Find where the given text appears and provide that cell's center as (X, Y) coordinate. 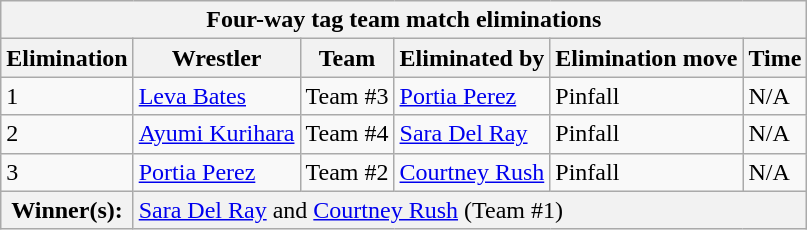
Sara Del Ray (472, 134)
2 (67, 134)
Elimination (67, 58)
Four-way tag team match eliminations (404, 20)
Courtney Rush (472, 172)
Leva Bates (216, 96)
Team #4 (347, 134)
Team (347, 58)
Winner(s): (67, 210)
Time (775, 58)
Team #3 (347, 96)
Eliminated by (472, 58)
Wrestler (216, 58)
Team #2 (347, 172)
1 (67, 96)
Ayumi Kurihara (216, 134)
Sara Del Ray and Courtney Rush (Team #1) (470, 210)
3 (67, 172)
Elimination move (646, 58)
